Extract the [X, Y] coordinate from the center of the cell holding the provided text.  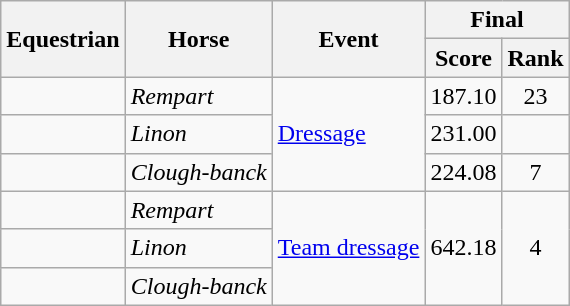
231.00 [464, 134]
23 [536, 96]
Equestrian [63, 39]
642.18 [464, 248]
187.10 [464, 96]
Final [497, 20]
Team dressage [348, 248]
7 [536, 172]
Horse [198, 39]
4 [536, 248]
Dressage [348, 134]
Rank [536, 58]
224.08 [464, 172]
Event [348, 39]
Score [464, 58]
